Provide the (X, Y) coordinate of the cell's center where the given text is located.  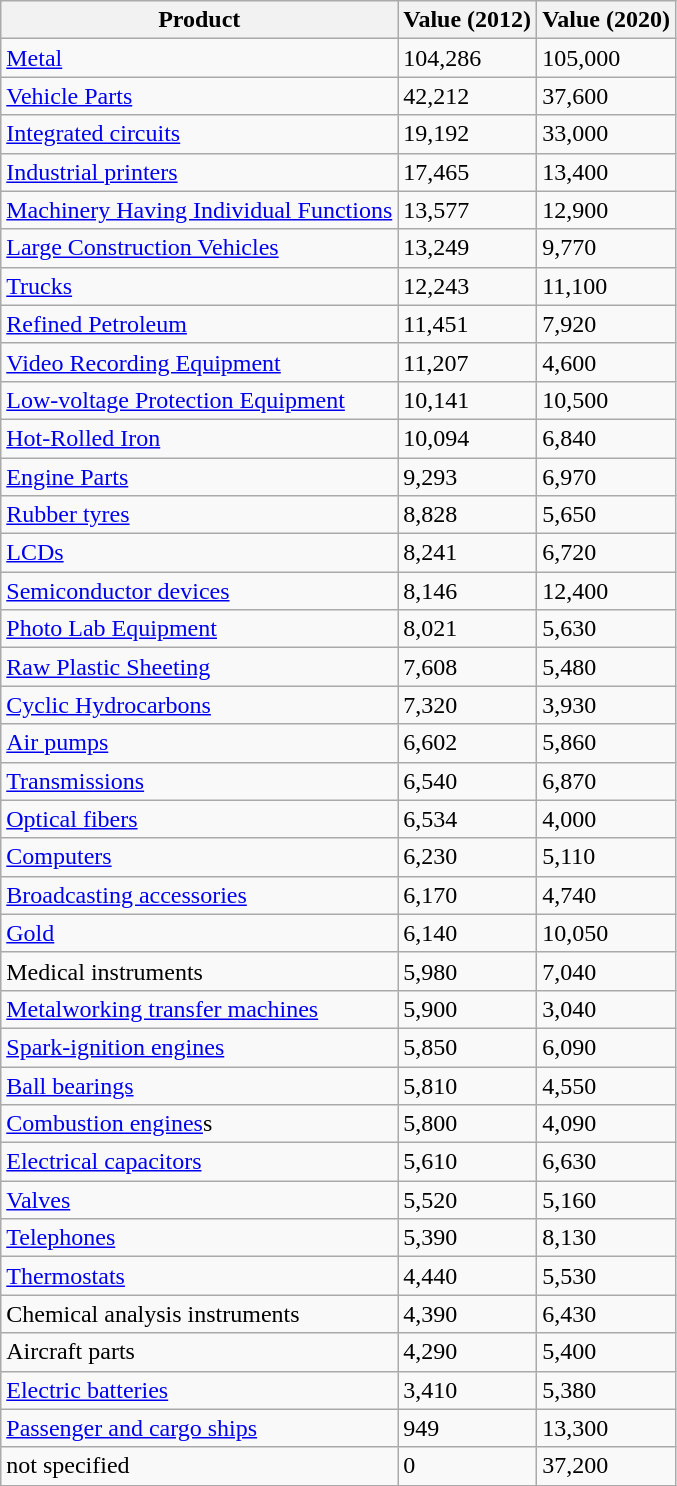
5,530 (606, 1276)
Value (2020) (606, 20)
11,100 (606, 286)
4,600 (606, 362)
3,930 (606, 705)
Trucks (200, 286)
8,130 (606, 1238)
Ball bearings (200, 1085)
6,140 (468, 933)
37,200 (606, 1466)
Engine Parts (200, 477)
Value (2012) (468, 20)
Electrical capacitors (200, 1162)
104,286 (468, 58)
11,451 (468, 324)
9,770 (606, 248)
9,293 (468, 477)
949 (468, 1428)
5,400 (606, 1352)
5,610 (468, 1162)
8,146 (468, 591)
8,021 (468, 629)
6,230 (468, 857)
7,040 (606, 971)
4,290 (468, 1352)
Photo Lab Equipment (200, 629)
5,860 (606, 743)
Video Recording Equipment (200, 362)
10,050 (606, 933)
11,207 (468, 362)
6,840 (606, 438)
Cyclic Hydrocarbons (200, 705)
Metalworking transfer machines (200, 1009)
Transmissions (200, 781)
Semiconductor devices (200, 591)
5,480 (606, 667)
4,550 (606, 1085)
6,170 (468, 895)
Hot-Rolled Iron (200, 438)
12,400 (606, 591)
not specified (200, 1466)
Product (200, 20)
6,534 (468, 819)
4,000 (606, 819)
5,650 (606, 515)
10,141 (468, 400)
Spark-ignition engines (200, 1047)
5,630 (606, 629)
Combustion enginess (200, 1124)
12,243 (468, 286)
5,980 (468, 971)
3,040 (606, 1009)
Broadcasting accessories (200, 895)
5,380 (606, 1390)
7,608 (468, 667)
8,241 (468, 553)
5,390 (468, 1238)
Large Construction Vehicles (200, 248)
5,520 (468, 1200)
10,094 (468, 438)
Thermostats (200, 1276)
7,320 (468, 705)
6,970 (606, 477)
Chemical analysis instruments (200, 1314)
Valves (200, 1200)
8,828 (468, 515)
10,500 (606, 400)
37,600 (606, 96)
Electric batteries (200, 1390)
Integrated circuits (200, 134)
Rubber tyres (200, 515)
6,870 (606, 781)
Air pumps (200, 743)
33,000 (606, 134)
12,900 (606, 210)
Telephones (200, 1238)
4,740 (606, 895)
5,810 (468, 1085)
Raw Plastic Sheeting (200, 667)
13,249 (468, 248)
6,602 (468, 743)
5,800 (468, 1124)
6,430 (606, 1314)
4,440 (468, 1276)
19,192 (468, 134)
Optical fibers (200, 819)
5,900 (468, 1009)
6,630 (606, 1162)
7,920 (606, 324)
6,090 (606, 1047)
Vehicle Parts (200, 96)
Aircraft parts (200, 1352)
4,390 (468, 1314)
Refined Petroleum (200, 324)
6,720 (606, 553)
LCDs (200, 553)
Gold (200, 933)
Passenger and cargo ships (200, 1428)
5,160 (606, 1200)
5,110 (606, 857)
Metal (200, 58)
0 (468, 1466)
13,300 (606, 1428)
4,090 (606, 1124)
Industrial printers (200, 172)
42,212 (468, 96)
Machinery Having Individual Functions (200, 210)
13,400 (606, 172)
Low-voltage Protection Equipment (200, 400)
3,410 (468, 1390)
5,850 (468, 1047)
105,000 (606, 58)
6,540 (468, 781)
13,577 (468, 210)
Computers (200, 857)
17,465 (468, 172)
Medical instruments (200, 971)
